Return [X, Y] of the center of cell containing provided text 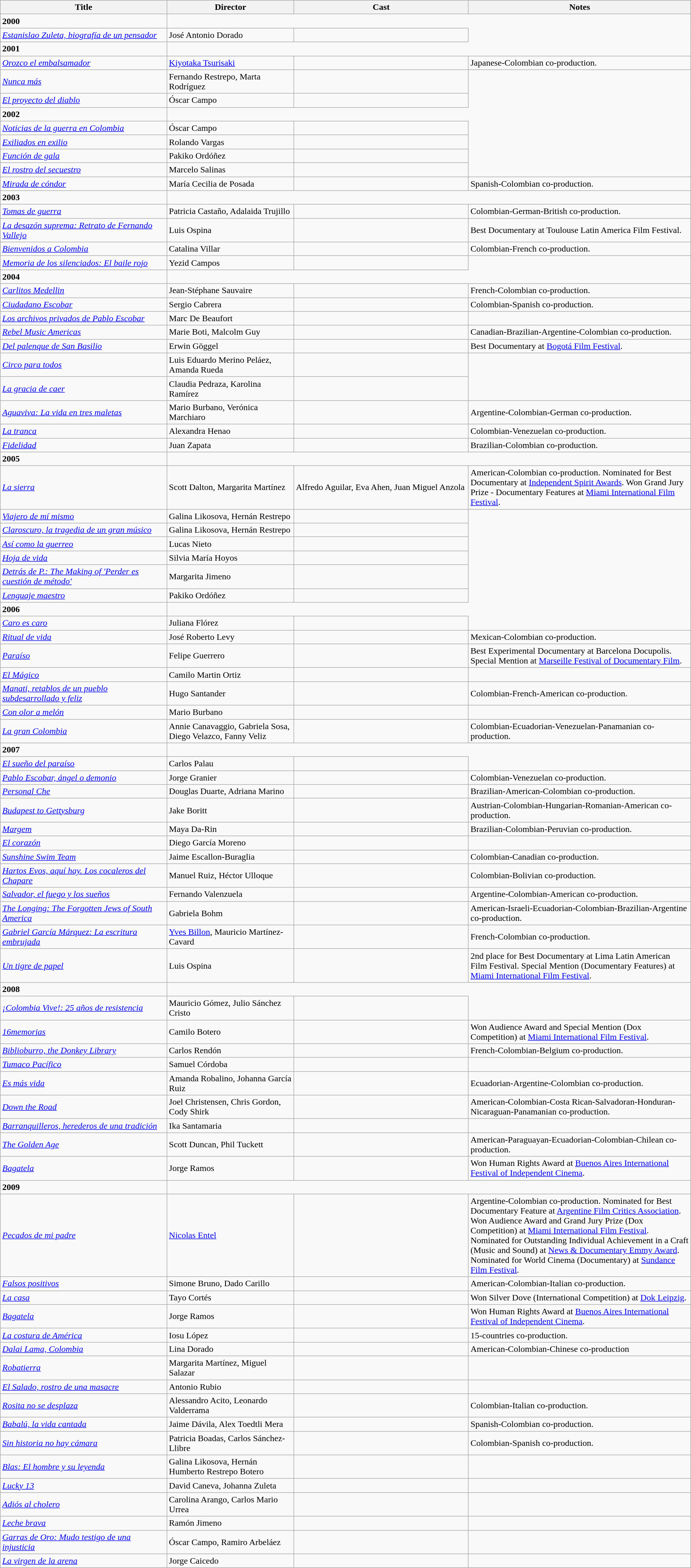
Leche brava [84, 1523]
Hoja de vida [84, 558]
Carolina Arango, Carlos Mario Urrea [230, 1504]
Colombian-Ecuadorian-Venezuelan-Panamanian co-production. [579, 731]
El proyecto del diablo [84, 100]
Barranquilleros, herederos de una tradición [84, 1126]
Austrian-Colombian-Hungarian-Romanian-American co-production. [579, 810]
Del palenque de San Basilio [84, 346]
16memorias [84, 1032]
15-countries co-production. [579, 1335]
Garras de Oro: Mudo testigo de una injusticia [84, 1542]
Aguaviva: La vida en tres maletas [84, 412]
Bienvenidos a Colombia [84, 249]
Margem [84, 829]
Scott Duncan, Phil Tuckett [230, 1145]
Canadian-Brazilian-Argentine-Colombian co-production. [579, 332]
2007 [84, 750]
La costura de América [84, 1335]
Memoria de los silenciados: El baile rojo [84, 263]
Blas: El hombre y su leyenda [84, 1467]
Margarita Martínez, Miguel Salazar [230, 1368]
Carlos Palau [230, 764]
Diego García Moreno [230, 843]
Jean-Stéphane Sauvaire [230, 291]
Mario Burbano [230, 712]
Lucky 13 [84, 1486]
Lenguaje maestro [84, 595]
El Mágico [84, 674]
Adiós al cholero [84, 1504]
Best Experimental Documentary at Barcelona Docupolis. Special Mention at Marseille Festival of Documentary Film. [579, 655]
2009 [84, 1187]
Función de gala [84, 156]
Sunshine Swim Team [84, 857]
2008 [84, 989]
Ritual de vida [84, 637]
Ciudadano Escobar [84, 304]
Jaime Dávila, Alex Toedtli Mera [230, 1424]
Carlitos Medellin [84, 291]
Patricia Castaño, Adalaida Trujillo [230, 211]
2002 [84, 114]
La desazón suprema: Retrato de Fernando Vallejo [84, 230]
Salvador, el fuego y los sueños [84, 894]
Annie Canavaggio, Gabriela Sosa, Diego Velazco, Fanny Veliz [230, 731]
Jorge Caicedo [230, 1561]
Falsos positivos [84, 1284]
Margarita Jimeno [230, 577]
Juliana Flórez [230, 623]
Sergio Cabrera [230, 304]
Mauricio Gómez, Julio Sánchez Cristo [230, 1008]
Mexican-Colombian co-production. [579, 637]
American-Paraguayan-Ecuadorian-Colombian-Chilean co-production. [579, 1145]
Simone Bruno, Dado Carillo [230, 1284]
Robatierra [84, 1368]
Argentine-Colombian-American co-production. [579, 894]
Circo para todos [84, 365]
Colombian-Canadian co-production. [579, 857]
The Golden Age [84, 1145]
Colombian-Italian co-production. [579, 1406]
Camilo Botero [230, 1032]
2000 [84, 21]
American-Israeli-Ecuadorian-Colombian-Brazilian-Argentine co-production. [579, 913]
Alfredo Aguilar, Eva Ahen, Juan Miguel Anzola [381, 488]
Colombian-Bolivian co-production. [579, 876]
Paraíso [84, 655]
Jake Boritt [230, 810]
Fernando Valenzuela [230, 894]
Juan Zapata [230, 445]
Es más vida [84, 1083]
Rebel Music Americas [84, 332]
Exiliados en exilio [84, 142]
El Salado, rostro de una masacre [84, 1386]
2004 [84, 277]
Won Silver Dove (International Competition) at Dok Leipzig. [579, 1297]
Personal Che [84, 791]
Catalina Villar [230, 249]
Alessandro Acito, Leonardo Valderrama [230, 1406]
Galina Likosova, Hernán Humberto Restrepo Botero [230, 1467]
Pablo Escobar, ángel o demonio [84, 778]
Colombian-French-American co-production. [579, 693]
Argentine-Colombian-German co-production. [579, 412]
Sin historia no hay cámara [84, 1443]
Claroscuro, la tragedia de un gran músico [84, 530]
Marie Boti, Malcolm Guy [230, 332]
2003 [84, 198]
Nunca más [84, 82]
American-Colombian-Italian co-production. [579, 1284]
Yves Billon, Mauricio Martínez-Cavard [230, 937]
Camilo Martin Ortiz [230, 674]
Fernando Restrepo, Marta Rodríguez [230, 82]
Patricia Boadas, Carlos Sánchez-Llibre [230, 1443]
David Caneva, Johanna Zuleta [230, 1486]
Maya Da-Rin [230, 829]
Ecuadorian-Argentine-Colombian co-production. [579, 1083]
Babalú, la vida cantada [84, 1424]
Hugo Santander [230, 693]
Óscar Campo, Ramiro Arbeláez [230, 1542]
José Antonio Dorado [230, 35]
Yezid Campos [230, 263]
Title [84, 7]
American-Colombian-Costa Rican-Salvadoran-Honduran-Nicaraguan-Panamanian co-production. [579, 1107]
Antonio Rubio [230, 1386]
Caro es caro [84, 623]
Brazilian-Colombian-Peruvian co-production. [579, 829]
Iosu López [230, 1335]
Best Documentary at Toulouse Latin America Film Festival. [579, 230]
Japanese-Colombian co-production. [579, 63]
Biblioburro, the Donkey Library [84, 1051]
Alexandra Henao [230, 431]
Brazilian-American-Colombian co-production. [579, 791]
El sueño del paraíso [84, 764]
Pecados de mi padre [84, 1235]
2nd place for Best Documentary at Lima Latin American Film Festival. Special Mention (Documentary Features) at Miami International Film Festival. [579, 965]
María Cecilia de Posada [230, 183]
2006 [84, 609]
Notes [579, 7]
Erwin Göggel [230, 346]
Budapest to Gettysburg [84, 810]
Carlos Rendón [230, 1051]
¡Colombia Vive!: 25 años de resistencia [84, 1008]
Colombian-German-British co-production. [579, 211]
La sierra [84, 488]
Rosita no se desplaza [84, 1406]
Marc De Beaufort [230, 318]
La casa [84, 1297]
La virgen de la arena [84, 1561]
Los archivos privados de Pablo Escobar [84, 318]
Scott Dalton, Margarita Martínez [230, 488]
Lucas Nieto [230, 544]
Rolando Vargas [230, 142]
Marcelo Salinas [230, 170]
Cast [381, 7]
Jaime Escallon-Buraglia [230, 857]
Mirada de cóndor [84, 183]
Ika Santamaria [230, 1126]
Detrás de P.: The Making of 'Perder es cuestión de método' [84, 577]
Fidelidad [84, 445]
Felipe Guerrero [230, 655]
Así como la guerreo [84, 544]
Down the Road [84, 1107]
Brazilian-Colombian co-production. [579, 445]
Best Documentary at Bogotá Film Festival. [579, 346]
Samuel Córdoba [230, 1065]
José Roberto Levy [230, 637]
Noticias de la guerra en Colombia [84, 128]
Orozco el embalsamador [84, 63]
Estanislao Zuleta, biografía de un pensador [84, 35]
Kiyotaka Tsurisaki [230, 63]
El rostro del secuestro [84, 170]
2005 [84, 459]
El corazón [84, 843]
Joel Christensen, Chris Gordon, Cody Shirk [230, 1107]
La gran Colombia [84, 731]
Dalai Lama, Colombia [84, 1349]
The Longing: The Forgotten Jews of South America [84, 913]
Un tigre de papel [84, 965]
Viajero de mí mismo [84, 516]
Amanda Robalino, Johanna García Ruiz [230, 1083]
Won Audience Award and Special Mention (Dox Competition) at Miami International Film Festival. [579, 1032]
Gabriel García Márquez: La escritura embrujada [84, 937]
Director [230, 7]
Silvia María Hoyos [230, 558]
Jorge Granier [230, 778]
Manati, retablos de un pueblo subdesarrollado y feliz [84, 693]
Tomas de guerra [84, 211]
Hartos Evos, aquí hay. Los cocaleros del Chapare [84, 876]
Claudia Pedraza, Karolina Ramírez [230, 389]
Tumaco Pacífico [84, 1065]
Colombian-French co-production. [579, 249]
Gabriela Bohm [230, 913]
La gracia de caer [84, 389]
Lina Dorado [230, 1349]
Nicolas Entel [230, 1235]
Tayo Cortés [230, 1297]
Ramón Jimeno [230, 1523]
Con olor a melón [84, 712]
Luis Eduardo Merino Peláez, Amanda Rueda [230, 365]
American-Colombian-Chinese co-production [579, 1349]
Mario Burbano, Verónica Marchiaro [230, 412]
La tranca [84, 431]
French-Colombian-Belgium co-production. [579, 1051]
Manuel Ruiz, Héctor Ulloque [230, 876]
Douglas Duarte, Adriana Marino [230, 791]
2001 [84, 49]
